Search for the cell housing the specified text and yield its (x, y) center coordinate. 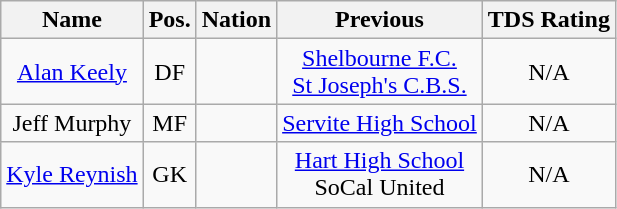
Alan Keely (72, 72)
DF (170, 72)
Jeff Murphy (72, 123)
MF (170, 123)
Hart High SchoolSoCal United (380, 174)
Nation (236, 20)
Shelbourne F.C.St Joseph's C.B.S. (380, 72)
TDS Rating (548, 20)
Previous (380, 20)
Pos. (170, 20)
Name (72, 20)
Servite High School (380, 123)
GK (170, 174)
Kyle Reynish (72, 174)
